For the text-containing cell, return its midpoint in [X, Y] coordinate format. 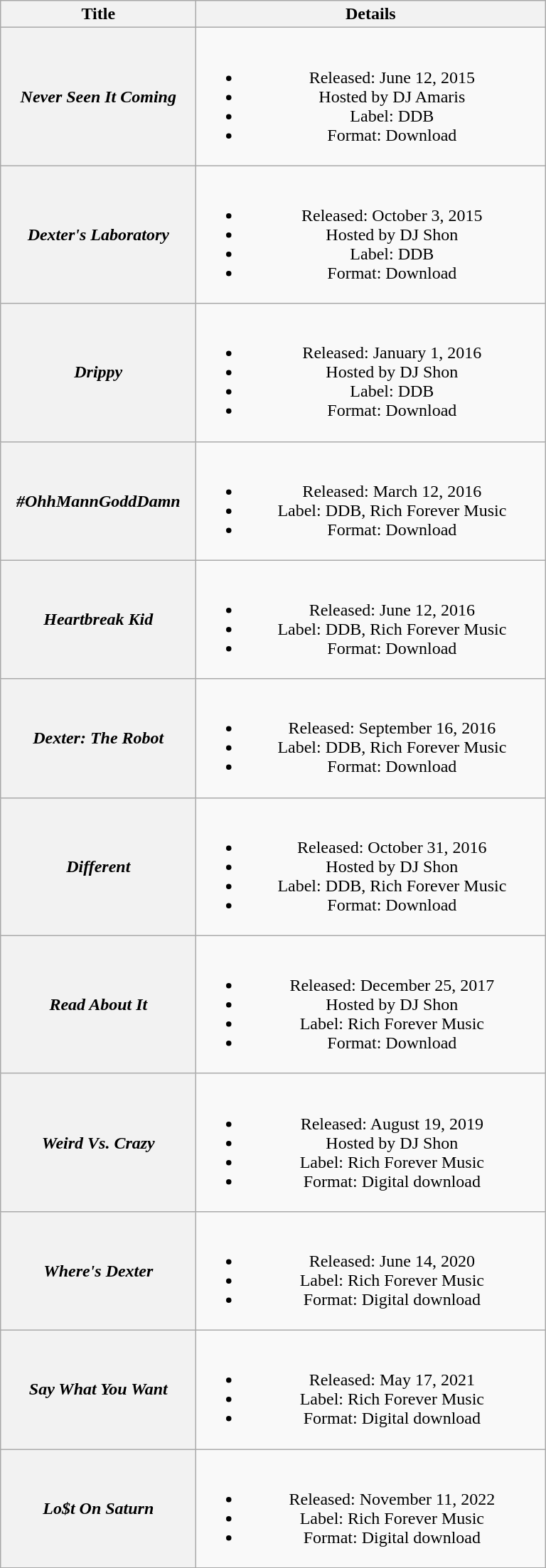
Read About It [98, 1004]
Released: October 3, 2015Hosted by DJ ShonLabel: DDBFormat: Download [371, 235]
Where's Dexter [98, 1271]
Say What You Want [98, 1389]
Released: June 12, 2015Hosted by DJ AmarisLabel: DDBFormat: Download [371, 97]
Released: January 1, 2016Hosted by DJ ShonLabel: DDBFormat: Download [371, 372]
Released: May 17, 2021Label: Rich Forever MusicFormat: Digital download [371, 1389]
Released: September 16, 2016Label: DDB, Rich Forever MusicFormat: Download [371, 738]
Released: October 31, 2016Hosted by DJ ShonLabel: DDB, Rich Forever MusicFormat: Download [371, 866]
Released: December 25, 2017Hosted by DJ ShonLabel: Rich Forever MusicFormat: Download [371, 1004]
Heartbreak Kid [98, 620]
Released: March 12, 2016Label: DDB, Rich Forever MusicFormat: Download [371, 500]
Details [371, 14]
Dexter: The Robot [98, 738]
Never Seen It Coming [98, 97]
Different [98, 866]
Dexter's Laboratory [98, 235]
Released: June 12, 2016Label: DDB, Rich Forever MusicFormat: Download [371, 620]
Drippy [98, 372]
Lo$t On Saturn [98, 1508]
Weird Vs. Crazy [98, 1142]
Released: August 19, 2019Hosted by DJ ShonLabel: Rich Forever MusicFormat: Digital download [371, 1142]
Released: November 11, 2022Label: Rich Forever MusicFormat: Digital download [371, 1508]
#OhhMannGoddDamn [98, 500]
Title [98, 14]
Released: June 14, 2020Label: Rich Forever MusicFormat: Digital download [371, 1271]
